Output the (x, y) coordinate of the center of the cell containing the given text.  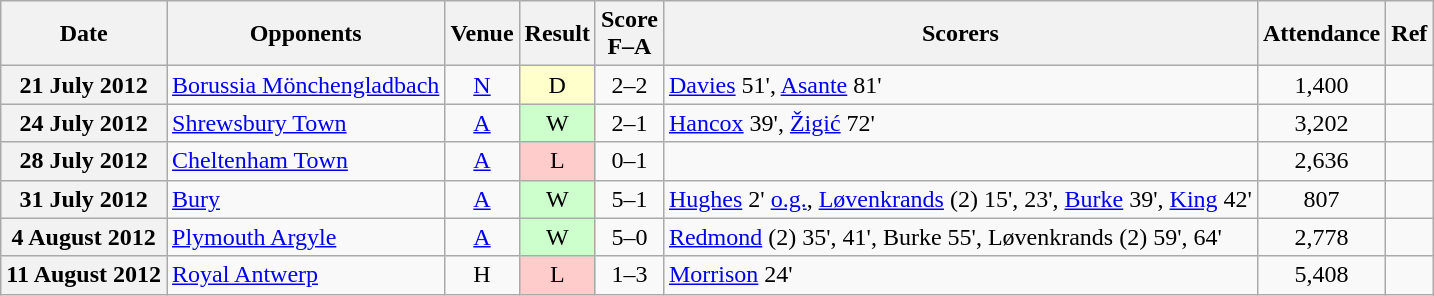
Royal Antwerp (306, 275)
N (482, 85)
Redmond (2) 35', 41', Burke 55', Løvenkrands (2) 59', 64' (960, 237)
Shrewsbury Town (306, 123)
4 August 2012 (84, 237)
31 July 2012 (84, 199)
D (557, 85)
Ref (1410, 34)
H (482, 275)
2–1 (629, 123)
Borussia Mönchengladbach (306, 85)
1,400 (1321, 85)
0–1 (629, 161)
5–1 (629, 199)
Opponents (306, 34)
2,636 (1321, 161)
ScoreF–A (629, 34)
28 July 2012 (84, 161)
2–2 (629, 85)
5,408 (1321, 275)
Scorers (960, 34)
Result (557, 34)
Plymouth Argyle (306, 237)
21 July 2012 (84, 85)
11 August 2012 (84, 275)
24 July 2012 (84, 123)
2,778 (1321, 237)
Attendance (1321, 34)
5–0 (629, 237)
Hughes 2' o.g., Løvenkrands (2) 15', 23', Burke 39', King 42' (960, 199)
1–3 (629, 275)
Bury (306, 199)
Hancox 39', Žigić 72' (960, 123)
Morrison 24' (960, 275)
807 (1321, 199)
3,202 (1321, 123)
Davies 51', Asante 81' (960, 85)
Venue (482, 34)
Date (84, 34)
Cheltenham Town (306, 161)
